From the cell containing the given text, extract its center point as (X, Y) coordinate. 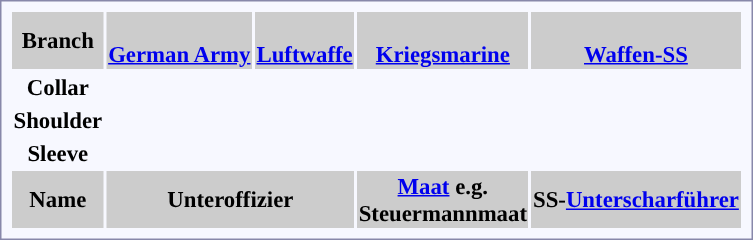
German Army (180, 40)
Collar (58, 87)
Name (58, 200)
SS-Unterscharführer (636, 200)
Unteroffizier (231, 200)
Kriegsmarine (442, 40)
Branch (58, 40)
Shoulder (58, 120)
Maat e.g.Steuermannmaat (442, 200)
Luftwaffe (304, 40)
Sleeve (58, 153)
Waffen-SS (636, 40)
